From the cell containing the given text, extract its center point as [x, y] coordinate. 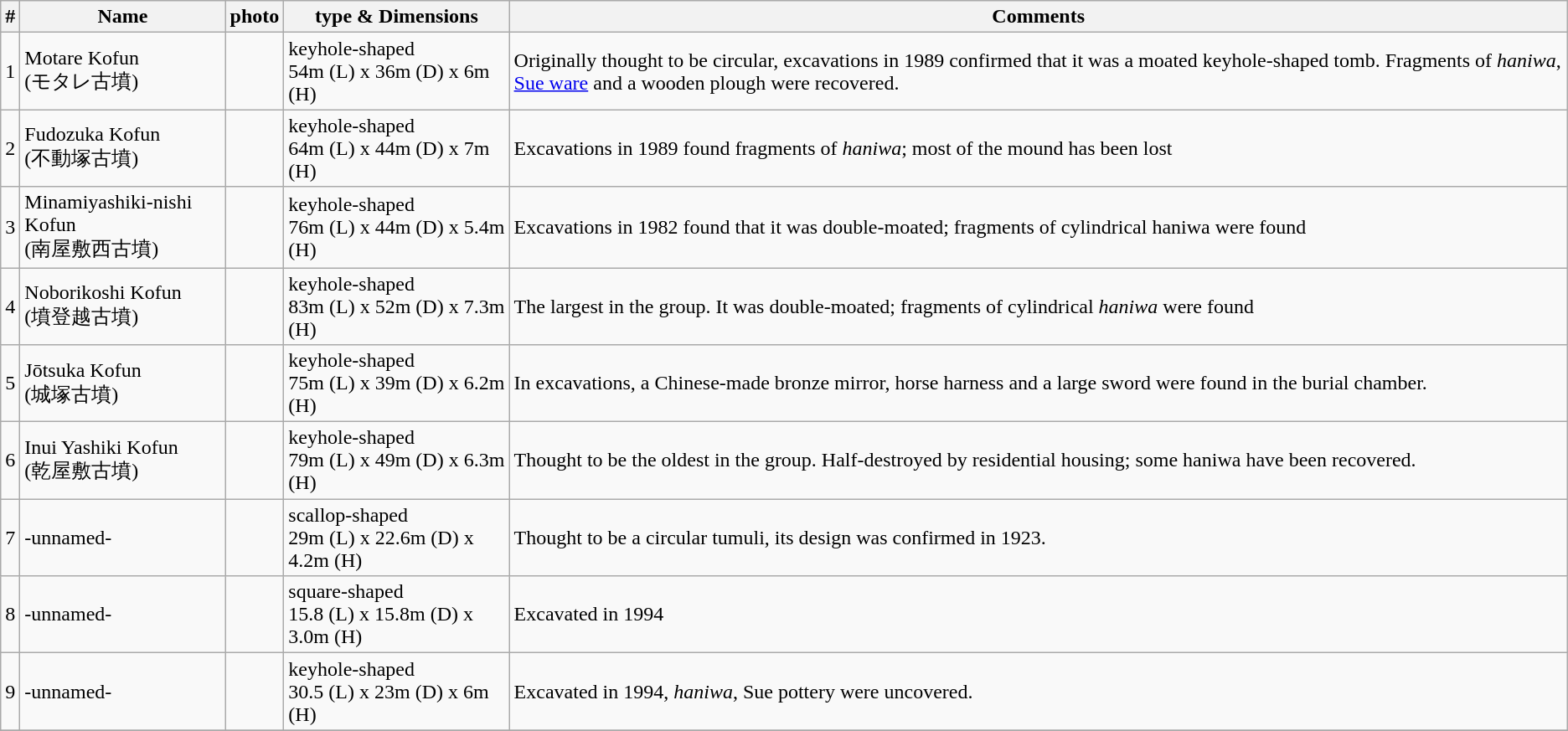
4 [10, 306]
3 [10, 228]
keyhole-shaped 75m (L) x 39m (D) x 6.2m (H) [397, 384]
6 [10, 461]
keyhole-shaped 76m (L) x 44m (D) x 5.4m (H) [397, 228]
scallop-shaped 29m (L) x 22.6m (D) x 4.2m (H) [397, 538]
7 [10, 538]
keyhole-shaped30.5 (L) x 23m (D) x 6m (H) [397, 692]
Minamiyashiki-nishi Kofun (南屋敷西古墳) [122, 228]
Excavated in 1994 [1039, 615]
keyhole-shaped 64m (L) x 44m (D) x 7m (H) [397, 148]
In excavations, a Chinese-made bronze mirror, horse harness and a large sword were found in the burial chamber. [1039, 384]
Inui Yashiki Kofun (乾屋敷古墳) [122, 461]
The largest in the group. It was double-moated; fragments of cylindrical haniwa were found [1039, 306]
9 [10, 692]
Jōtsuka Kofun (城塚古墳) [122, 384]
8 [10, 615]
keyhole-shaped 79m (L) x 49m (D) x 6.3m (H) [397, 461]
Name [122, 17]
Fudozuka Kofun (不動塚古墳) [122, 148]
2 [10, 148]
square-shaped 15.8 (L) x 15.8m (D) x 3.0m (H) [397, 615]
keyhole-shaped 54m (L) x 36m (D) x 6m (H) [397, 71]
Comments [1039, 17]
Noborikoshi Kofun(墳登越古墳) [122, 306]
Thought to be a circular tumuli, its design was confirmed in 1923. [1039, 538]
# [10, 17]
1 [10, 71]
keyhole-shaped83m (L) x 52m (D) x 7.3m (H) [397, 306]
Excavations in 1982 found that it was double-moated; fragments of cylindrical haniwa were found [1039, 228]
Excavated in 1994, haniwa, Sue pottery were uncovered. [1039, 692]
Thought to be the oldest in the group. Half-destroyed by residential housing; some haniwa have been recovered. [1039, 461]
Excavations in 1989 found fragments of haniwa; most of the mound has been lost [1039, 148]
Motare Kofun (モタレ古墳) [122, 71]
photo [255, 17]
5 [10, 384]
type & Dimensions [397, 17]
